Extract the (X, Y) coordinate from the center of the cell holding the provided text.  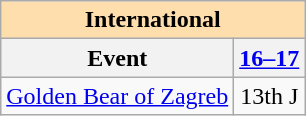
13th J (270, 96)
16–17 (270, 58)
Event (118, 58)
International (153, 20)
Golden Bear of Zagreb (118, 96)
